Detect which cell encompasses the target text, then output its (X, Y) center coordinate. 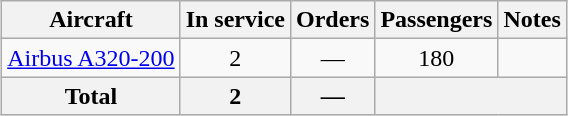
Notes (532, 20)
Total (91, 96)
Aircraft (91, 20)
Orders (332, 20)
Passengers (436, 20)
In service (235, 20)
180 (436, 58)
Airbus A320-200 (91, 58)
